Output the [x, y] coordinate of the center of the cell containing the given text.  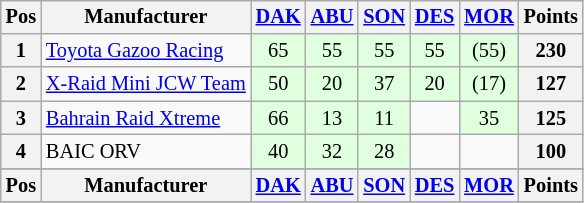
11 [384, 118]
230 [551, 51]
37 [384, 84]
(55) [489, 51]
1 [21, 51]
28 [384, 152]
50 [278, 84]
Toyota Gazoo Racing [146, 51]
35 [489, 118]
127 [551, 84]
32 [332, 152]
3 [21, 118]
BAIC ORV [146, 152]
40 [278, 152]
100 [551, 152]
125 [551, 118]
2 [21, 84]
Bahrain Raid Xtreme [146, 118]
13 [332, 118]
(17) [489, 84]
X-Raid Mini JCW Team [146, 84]
65 [278, 51]
66 [278, 118]
4 [21, 152]
